For the text-containing cell, return its midpoint in (X, Y) coordinate format. 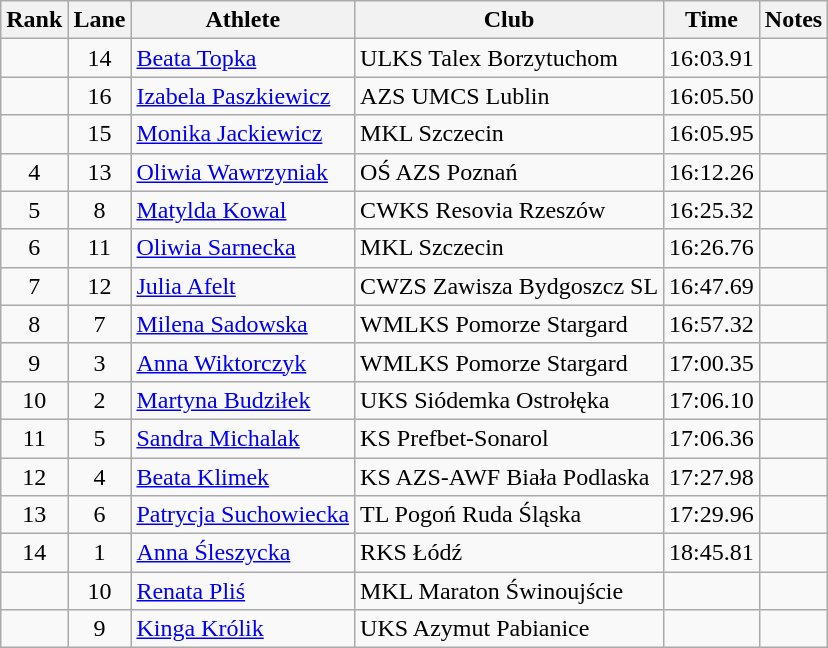
Athlete (243, 20)
16:26.76 (712, 248)
MKL Maraton Świnoujście (510, 591)
16:57.32 (712, 324)
Renata Pliś (243, 591)
15 (100, 134)
Beata Topka (243, 58)
Rank (34, 20)
OŚ AZS Poznań (510, 172)
TL Pogoń Ruda Śląska (510, 515)
18:45.81 (712, 553)
Anna Śleszycka (243, 553)
Julia Afelt (243, 286)
Sandra Michalak (243, 438)
16:05.95 (712, 134)
Kinga Królik (243, 629)
16:47.69 (712, 286)
KS AZS-AWF Biała Podlaska (510, 477)
16:25.32 (712, 210)
Martyna Budziłek (243, 400)
Patrycja Suchowiecka (243, 515)
17:06.36 (712, 438)
1 (100, 553)
3 (100, 362)
17:00.35 (712, 362)
RKS Łódź (510, 553)
CWKS Resovia Rzeszów (510, 210)
Matylda Kowal (243, 210)
Lane (100, 20)
16:03.91 (712, 58)
Oliwia Wawrzyniak (243, 172)
CWZS Zawisza Bydgoszcz SL (510, 286)
17:06.10 (712, 400)
16:12.26 (712, 172)
ULKS Talex Borzytuchom (510, 58)
Time (712, 20)
Izabela Paszkiewicz (243, 96)
Club (510, 20)
16 (100, 96)
2 (100, 400)
Beata Klimek (243, 477)
Monika Jackiewicz (243, 134)
Oliwia Sarnecka (243, 248)
Anna Wiktorczyk (243, 362)
Milena Sadowska (243, 324)
KS Prefbet-Sonarol (510, 438)
UKS Azymut Pabianice (510, 629)
17:29.96 (712, 515)
UKS Siódemka Ostrołęka (510, 400)
17:27.98 (712, 477)
Notes (793, 20)
AZS UMCS Lublin (510, 96)
16:05.50 (712, 96)
